Provide the [X, Y] coordinate of the cell's center where the given text is located.  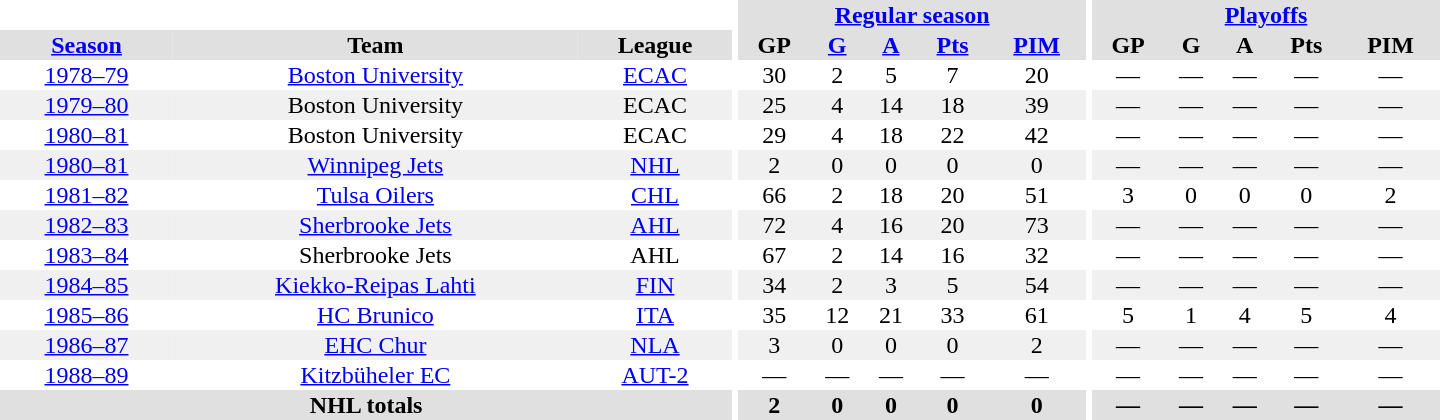
EHC Chur [376, 345]
NLA [655, 345]
1 [1191, 315]
1984–85 [86, 285]
CHL [655, 195]
32 [1036, 255]
29 [774, 135]
12 [837, 315]
39 [1036, 105]
21 [891, 315]
League [655, 45]
1979–80 [86, 105]
73 [1036, 225]
7 [953, 75]
51 [1036, 195]
72 [774, 225]
61 [1036, 315]
42 [1036, 135]
67 [774, 255]
Season [86, 45]
30 [774, 75]
NHL [655, 165]
1981–82 [86, 195]
NHL totals [366, 405]
1983–84 [86, 255]
1985–86 [86, 315]
1988–89 [86, 375]
HC Brunico [376, 315]
Tulsa Oilers [376, 195]
ITA [655, 315]
Playoffs [1266, 15]
1986–87 [86, 345]
33 [953, 315]
54 [1036, 285]
1978–79 [86, 75]
Regular season [912, 15]
35 [774, 315]
AUT-2 [655, 375]
66 [774, 195]
Kitzbüheler EC [376, 375]
34 [774, 285]
1982–83 [86, 225]
FIN [655, 285]
Winnipeg Jets [376, 165]
Kiekko-Reipas Lahti [376, 285]
25 [774, 105]
Team [376, 45]
22 [953, 135]
